Determine the [X, Y] coordinate at the center of the cell enclosing the given text.  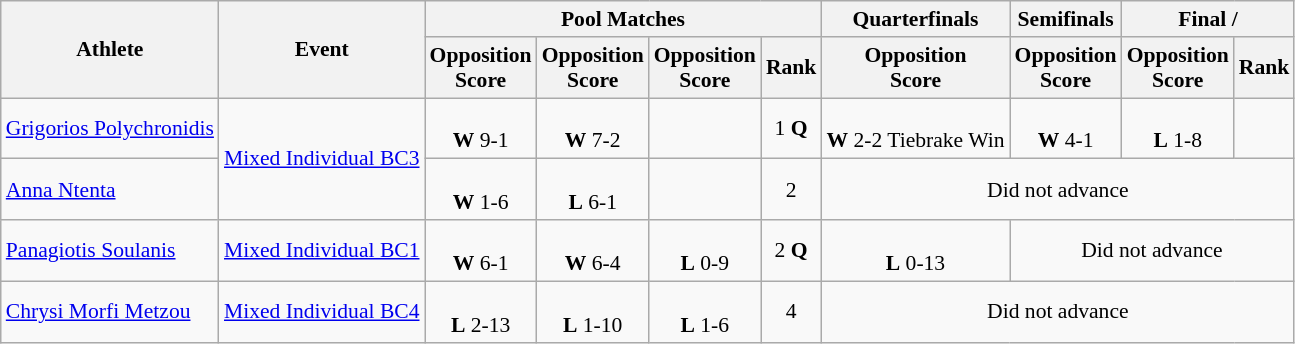
Mixed Ιndividual BC3 [322, 159]
Panagiotis Soulanis [110, 250]
Event [322, 50]
Mixed Ιndividual BC4 [322, 312]
L 1-10 [593, 312]
L 1-8 [1178, 128]
W 6-1 [481, 250]
W 1-6 [481, 190]
L 2-13 [481, 312]
W 9-1 [481, 128]
Anna Ntenta [110, 190]
2 [792, 190]
Semifinals [1066, 19]
Mixed Ιndividual BC1 [322, 250]
Athlete [110, 50]
1 Q [792, 128]
L 0-9 [705, 250]
Final / [1208, 19]
Quarterfinals [915, 19]
L 0-13 [915, 250]
L 6-1 [593, 190]
2 Q [792, 250]
Pool Matches [624, 19]
L 1-6 [705, 312]
W 2-2 Tiebrake Win [915, 128]
W 7-2 [593, 128]
W 4-1 [1066, 128]
4 [792, 312]
W 6-4 [593, 250]
Grigorios Polychronidis [110, 128]
Chrysi Morfi Metzou [110, 312]
